Search for the cell housing the specified text and yield its (X, Y) center coordinate. 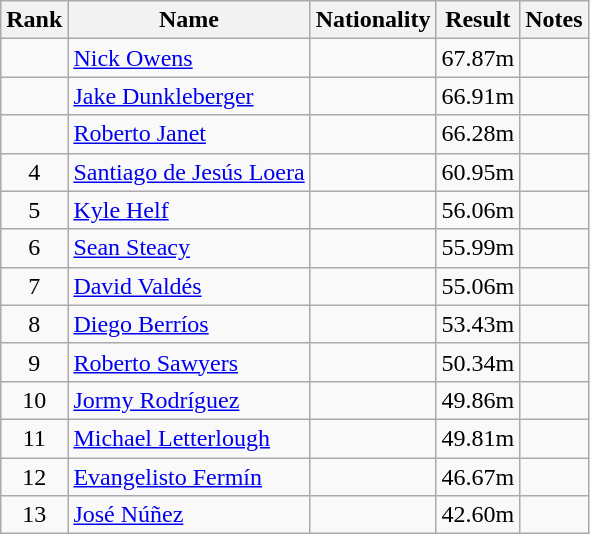
49.86m (478, 400)
56.06m (478, 210)
46.67m (478, 477)
13 (34, 515)
49.81m (478, 438)
Diego Berríos (189, 324)
Sean Steacy (189, 248)
Kyle Helf (189, 210)
50.34m (478, 362)
Santiago de Jesús Loera (189, 172)
66.91m (478, 96)
11 (34, 438)
6 (34, 248)
5 (34, 210)
Nationality (373, 20)
Result (478, 20)
Jake Dunkleberger (189, 96)
Jormy Rodríguez (189, 400)
55.06m (478, 286)
4 (34, 172)
60.95m (478, 172)
Name (189, 20)
Roberto Sawyers (189, 362)
66.28m (478, 134)
9 (34, 362)
Rank (34, 20)
Nick Owens (189, 58)
José Núñez (189, 515)
8 (34, 324)
Evangelisto Fermín (189, 477)
David Valdés (189, 286)
Roberto Janet (189, 134)
7 (34, 286)
Michael Letterlough (189, 438)
12 (34, 477)
55.99m (478, 248)
67.87m (478, 58)
10 (34, 400)
53.43m (478, 324)
Notes (554, 20)
42.60m (478, 515)
